Return the [X, Y] coordinate for the center point of the cell that contains the specified text.  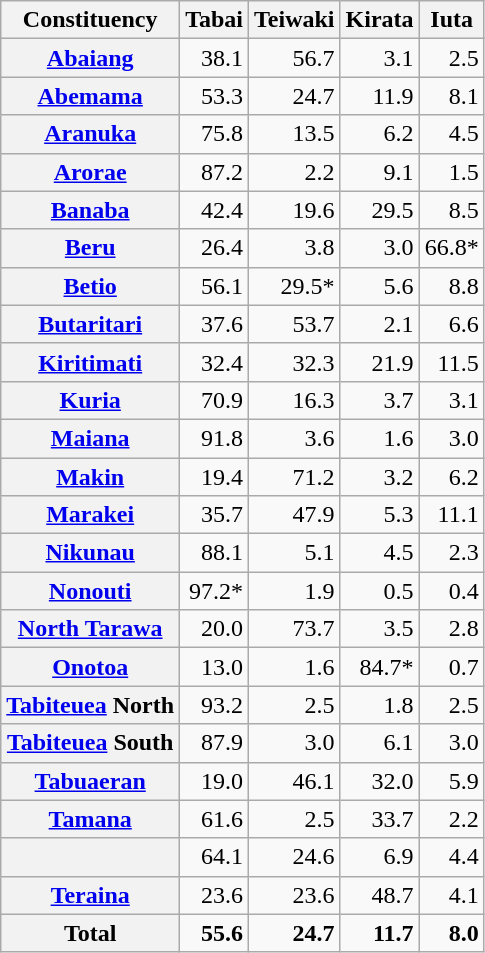
11.1 [452, 515]
93.2 [214, 705]
56.1 [214, 286]
64.1 [214, 857]
8.1 [452, 96]
Butaritari [90, 324]
Betio [90, 286]
33.7 [380, 819]
11.9 [380, 96]
73.7 [295, 629]
Tamana [90, 819]
16.3 [295, 400]
Banaba [90, 210]
19.4 [214, 477]
1.5 [452, 172]
37.6 [214, 324]
46.1 [295, 781]
29.5* [295, 286]
5.1 [295, 553]
Aranuka [90, 134]
32.4 [214, 362]
3.8 [295, 248]
47.9 [295, 515]
71.2 [295, 477]
8.0 [452, 933]
35.7 [214, 515]
75.8 [214, 134]
Constituency [90, 20]
Maiana [90, 438]
Beru [90, 248]
20.0 [214, 629]
Abaiang [90, 58]
13.0 [214, 667]
66.8* [452, 248]
84.7* [380, 667]
2.3 [452, 553]
Arorae [90, 172]
Marakei [90, 515]
53.3 [214, 96]
0.7 [452, 667]
8.5 [452, 210]
53.7 [295, 324]
32.0 [380, 781]
56.7 [295, 58]
38.1 [214, 58]
55.6 [214, 933]
6.9 [380, 857]
6.6 [452, 324]
3.2 [380, 477]
Tabiteuea North [90, 705]
Tabuaeran [90, 781]
2.8 [452, 629]
13.5 [295, 134]
5.3 [380, 515]
21.9 [380, 362]
87.2 [214, 172]
Onotoa [90, 667]
North Tarawa [90, 629]
48.7 [380, 895]
11.5 [452, 362]
32.3 [295, 362]
Abemama [90, 96]
3.7 [380, 400]
11.7 [380, 933]
1.9 [295, 591]
2.1 [380, 324]
Teiwaki [295, 20]
Makin [90, 477]
61.6 [214, 819]
1.8 [380, 705]
Iuta [452, 20]
6.1 [380, 743]
Total [90, 933]
42.4 [214, 210]
Nonouti [90, 591]
87.9 [214, 743]
97.2* [214, 591]
91.8 [214, 438]
Tabiteuea South [90, 743]
9.1 [380, 172]
5.6 [380, 286]
0.4 [452, 591]
Kiritimati [90, 362]
70.9 [214, 400]
4.1 [452, 895]
4.4 [452, 857]
5.9 [452, 781]
Kirata [380, 20]
29.5 [380, 210]
3.5 [380, 629]
24.6 [295, 857]
26.4 [214, 248]
3.6 [295, 438]
19.6 [295, 210]
8.8 [452, 286]
Kuria [90, 400]
0.5 [380, 591]
88.1 [214, 553]
Tabai [214, 20]
Nikunau [90, 553]
19.0 [214, 781]
Teraina [90, 895]
